Output the (x, y) coordinate of the center of the cell containing the given text.  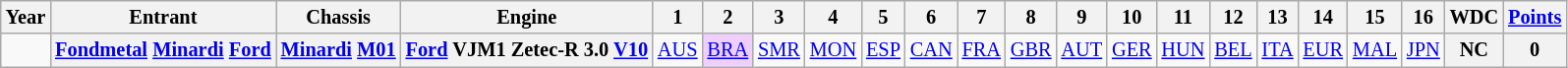
2 (727, 17)
Minardi M01 (338, 50)
0 (1535, 50)
BRA (727, 50)
Chassis (338, 17)
Points (1535, 17)
6 (932, 17)
GER (1132, 50)
CAN (932, 50)
BEL (1233, 50)
GBR (1031, 50)
11 (1184, 17)
15 (1374, 17)
Year (26, 17)
Entrant (163, 17)
4 (834, 17)
FRA (981, 50)
JPN (1423, 50)
3 (779, 17)
16 (1423, 17)
AUT (1081, 50)
7 (981, 17)
1 (677, 17)
8 (1031, 17)
MAL (1374, 50)
WDC (1475, 17)
AUS (677, 50)
HUN (1184, 50)
Engine (527, 17)
MON (834, 50)
Ford VJM1 Zetec-R 3.0 V10 (527, 50)
10 (1132, 17)
ITA (1278, 50)
ESP (883, 50)
9 (1081, 17)
Fondmetal Minardi Ford (163, 50)
13 (1278, 17)
EUR (1323, 50)
14 (1323, 17)
5 (883, 17)
NC (1475, 50)
12 (1233, 17)
SMR (779, 50)
